Output the [X, Y] coordinate of the center of the cell containing the given text.  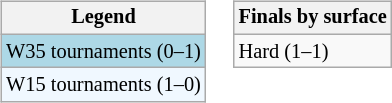
Finals by surface [313, 18]
Hard (1–1) [313, 51]
Legend [103, 18]
W15 tournaments (1–0) [103, 85]
W35 tournaments (0–1) [103, 51]
